Output the (x, y) coordinate of the center of the cell containing the given text.  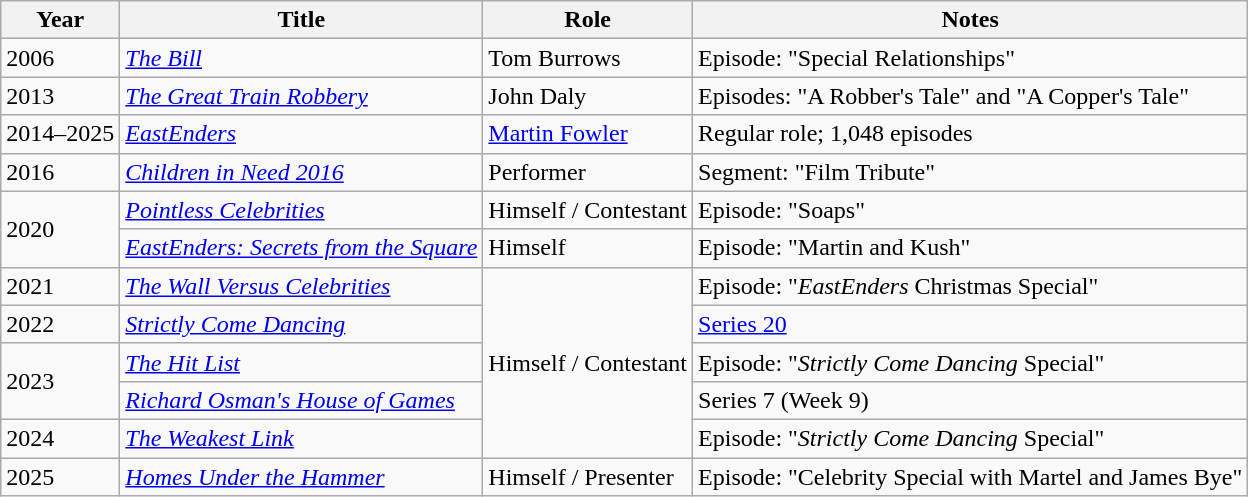
EastEnders: Secrets from the Square (302, 248)
2014–2025 (60, 134)
Episodes: "A Robber's Tale" and "A Copper's Tale" (970, 96)
Year (60, 20)
The Wall Versus Celebrities (302, 286)
The Great Train Robbery (302, 96)
2016 (60, 172)
Regular role; 1,048 episodes (970, 134)
Homes Under the Hammer (302, 477)
The Weakest Link (302, 438)
John Daly (588, 96)
2023 (60, 381)
Himself / Presenter (588, 477)
2024 (60, 438)
Himself (588, 248)
Role (588, 20)
Episode: "EastEnders Christmas Special" (970, 286)
2021 (60, 286)
Episode: "Martin and Kush" (970, 248)
Episode: "Celebrity Special with Martel and James Bye" (970, 477)
2022 (60, 324)
Series 7 (Week 9) (970, 400)
The Hit List (302, 362)
Strictly Come Dancing (302, 324)
2020 (60, 229)
2006 (60, 58)
The Bill (302, 58)
Richard Osman's House of Games (302, 400)
Series 20 (970, 324)
2013 (60, 96)
Martin Fowler (588, 134)
Episode: "Soaps" (970, 210)
Episode: "Special Relationships" (970, 58)
Segment: "Film Tribute" (970, 172)
Children in Need 2016 (302, 172)
Performer (588, 172)
Tom Burrows (588, 58)
2025 (60, 477)
Notes (970, 20)
Pointless Celebrities (302, 210)
Title (302, 20)
EastEnders (302, 134)
